Return [X, Y] of the center of cell containing provided text 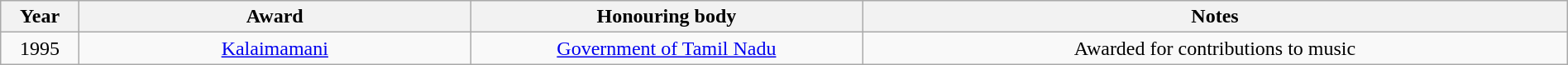
Kalaimamani [275, 48]
Awarded for contributions to music [1216, 48]
Government of Tamil Nadu [667, 48]
Award [275, 17]
Honouring body [667, 17]
1995 [40, 48]
Notes [1216, 17]
Year [40, 17]
